Capture the cell that displays the provided text and extract its (X, Y) central coordinate. 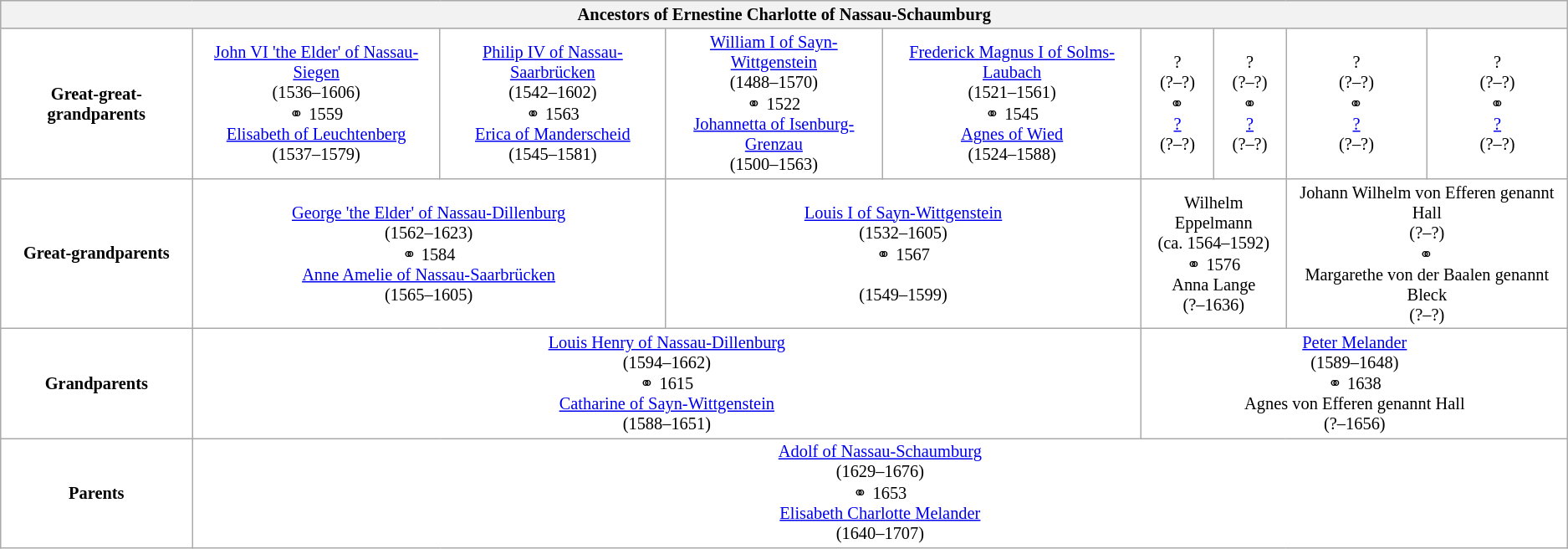
Adolf of Nassau-Schaumburg(1629–1676)⚭ 1653Elisabeth Charlotte Melander(1640–1707) (880, 492)
Philip IV of Nassau-Saarbrücken(1542–1602)⚭ 1563Erica of Manderscheid(1545–1581) (552, 104)
Parents (97, 492)
John VI 'the Elder' of Nassau-Siegen(1536–1606)⚭ 1559Elisabeth of Leuchtenberg(1537–1579) (316, 104)
William I of Sayn-Wittgenstein(1488–1570)⚭ 1522Johannetta of Isenburg-Grenzau(1500–1563) (774, 104)
Great-great-grandparents (97, 104)
Ancestors of Ernestine Charlotte of Nassau-Schaumburg (784, 14)
Peter Melander(1589–1648)⚭ 1638Agnes von Efferen genannt Hall(?–1656) (1355, 383)
Wilhelm Eppelmann(ca. 1564–1592)⚭ 1576Anna Lange(?–1636) (1214, 253)
Grandparents (97, 383)
Johann Wilhelm von Efferen genannt Hall(?–?)⚭Margarethe von der Baalen genannt Bleck(?–?) (1427, 253)
Louis I of Sayn-Wittgenstein(1532–1605)⚭ 1567(1549–1599) (903, 253)
Great-grandparents (97, 253)
George 'the Elder' of Nassau-Dillenburg(1562–1623)⚭ 1584Anne Amelie of Nassau-Saarbrücken(1565–1605) (428, 253)
Frederick Magnus I of Solms-Laubach(1521–1561)⚭ 1545Agnes of Wied(1524–1588) (1012, 104)
Louis Henry of Nassau-Dillenburg(1594–1662)⚭ 1615Catharine of Sayn-Wittgenstein(1588–1651) (667, 383)
